Return [X, Y] of the center of cell containing provided text 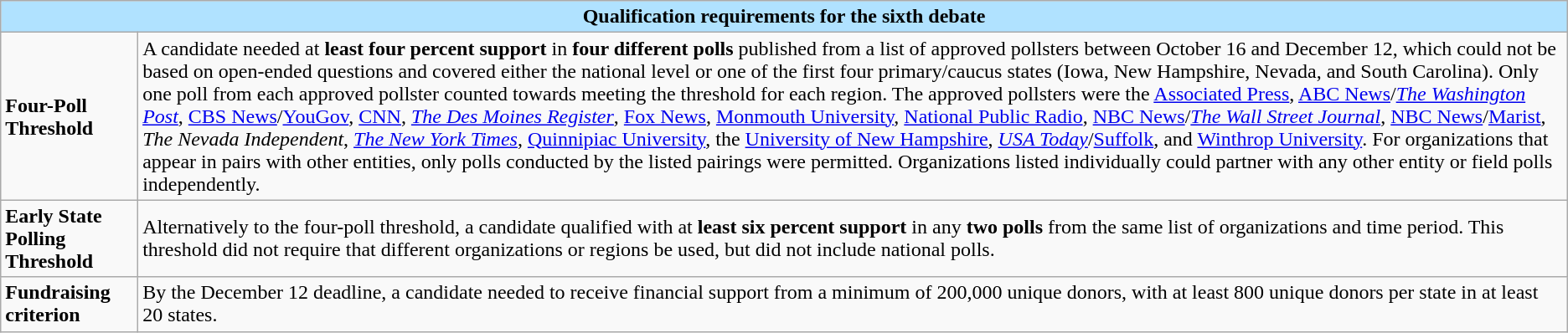
Qualification requirements for the sixth debate [784, 17]
Fundraising criterion [70, 305]
Early State Polling Threshold [70, 238]
Four-Poll Threshold [70, 116]
